From the cell containing the given text, extract its center point as (x, y) coordinate. 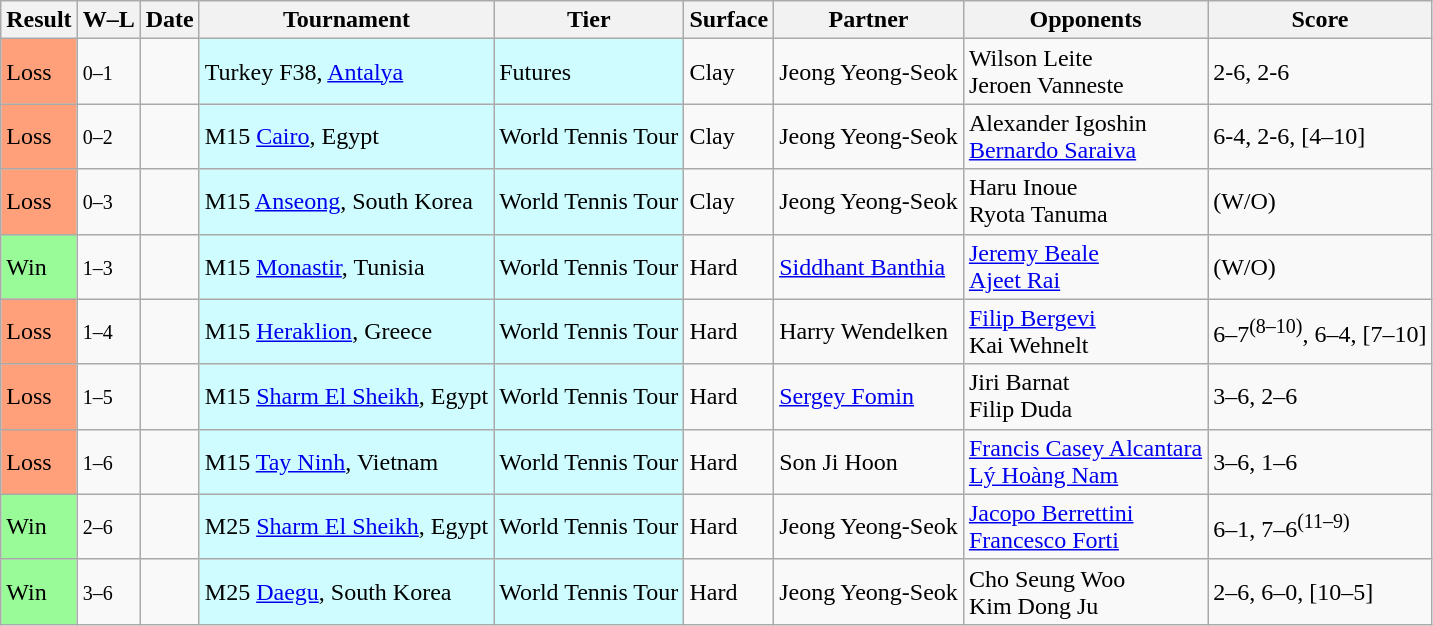
2-6, 2-6 (1320, 72)
M15 Tay Ninh, Vietnam (346, 462)
Tier (589, 20)
Turkey F38, Antalya (346, 72)
Alexander Igoshin Bernardo Saraiva (1085, 136)
6-4, 2-6, [4–10] (1320, 136)
Score (1320, 20)
6–1, 7–6(11–9) (1320, 526)
Harry Wendelken (869, 332)
Jacopo Berrettini Francesco Forti (1085, 526)
Jiri Barnat Filip Duda (1085, 396)
Futures (589, 72)
Tournament (346, 20)
W–L (108, 20)
3–6, 1–6 (1320, 462)
Siddhant Banthia (869, 266)
Son Ji Hoon (869, 462)
M25 Sharm El Sheikh, Egypt (346, 526)
M15 Anseong, South Korea (346, 202)
1–5 (108, 396)
Date (170, 20)
Sergey Fomin (869, 396)
2–6 (108, 526)
Cho Seung Woo Kim Dong Ju (1085, 592)
1–3 (108, 266)
3–6, 2–6 (1320, 396)
2–6, 6–0, [10–5] (1320, 592)
Filip Bergevi Kai Wehnelt (1085, 332)
Wilson Leite Jeroen Vanneste (1085, 72)
Haru Inoue Ryota Tanuma (1085, 202)
0–3 (108, 202)
Result (39, 20)
6–7(8–10), 6–4, [7–10] (1320, 332)
Partner (869, 20)
Surface (729, 20)
1–6 (108, 462)
0–2 (108, 136)
Opponents (1085, 20)
M15 Sharm El Sheikh, Egypt (346, 396)
Jeremy Beale Ajeet Rai (1085, 266)
0–1 (108, 72)
M15 Heraklion, Greece (346, 332)
M15 Monastir, Tunisia (346, 266)
M25 Daegu, South Korea (346, 592)
1–4 (108, 332)
M15 Cairo, Egypt (346, 136)
3–6 (108, 592)
Francis Casey Alcantara Lý Hoàng Nam (1085, 462)
